Search for the cell housing the specified text and yield its (x, y) center coordinate. 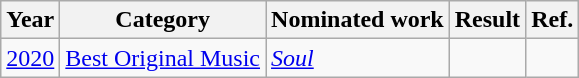
2020 (30, 58)
Nominated work (358, 20)
Ref. (552, 20)
Result (487, 20)
Year (30, 20)
Category (163, 20)
Soul (358, 58)
Best Original Music (163, 58)
